Output the [x, y] coordinate of the center of the cell containing the given text.  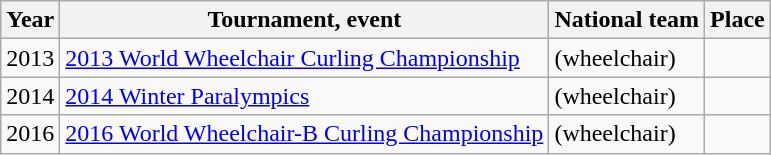
National team [627, 20]
Tournament, event [304, 20]
2016 [30, 134]
2016 World Wheelchair-B Curling Championship [304, 134]
2014 Winter Paralympics [304, 96]
Year [30, 20]
2013 World Wheelchair Curling Championship [304, 58]
Place [738, 20]
2014 [30, 96]
2013 [30, 58]
